Find where the given text appears and provide that cell's center as [x, y] coordinate. 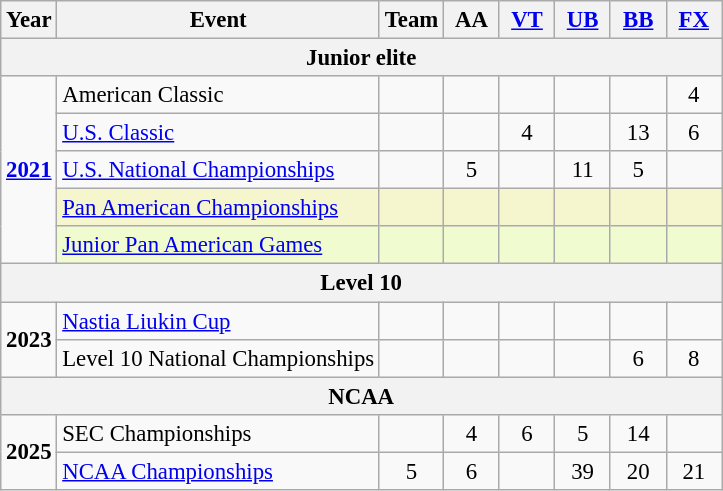
Level 10 National Championships [218, 358]
Junior elite [362, 58]
Event [218, 20]
11 [583, 170]
Level 10 [362, 283]
21 [694, 471]
U.S. National Championships [218, 170]
20 [638, 471]
NCAA [362, 396]
VT [527, 20]
Pan American Championships [218, 208]
14 [638, 433]
BB [638, 20]
13 [638, 133]
U.S. Classic [218, 133]
Team [411, 20]
NCAA Championships [218, 471]
Year [29, 20]
8 [694, 358]
UB [583, 20]
2025 [29, 452]
FX [694, 20]
Nastia Liukin Cup [218, 321]
39 [583, 471]
SEC Championships [218, 433]
2023 [29, 340]
2021 [29, 170]
Junior Pan American Games [218, 245]
AA [472, 20]
American Classic [218, 95]
